Return the [X, Y] coordinate for the center point of the cell that contains the specified text.  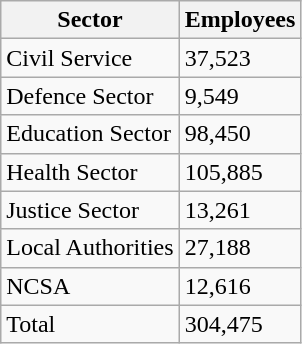
Education Sector [90, 134]
37,523 [240, 58]
Total [90, 324]
Health Sector [90, 172]
Civil Service [90, 58]
13,261 [240, 210]
9,549 [240, 96]
12,616 [240, 286]
105,885 [240, 172]
Justice Sector [90, 210]
Defence Sector [90, 96]
27,188 [240, 248]
Sector [90, 20]
NCSA [90, 286]
Local Authorities [90, 248]
98,450 [240, 134]
304,475 [240, 324]
Employees [240, 20]
